Determine the (X, Y) coordinate at the center of the cell enclosing the given text.  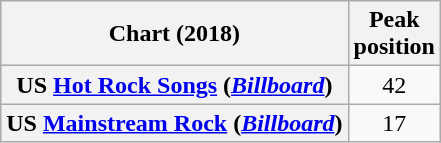
US Mainstream Rock (Billboard) (174, 123)
42 (394, 85)
Chart (2018) (174, 34)
Peakposition (394, 34)
17 (394, 123)
US Hot Rock Songs (Billboard) (174, 85)
